From the cell containing the given text, extract its center point as [X, Y] coordinate. 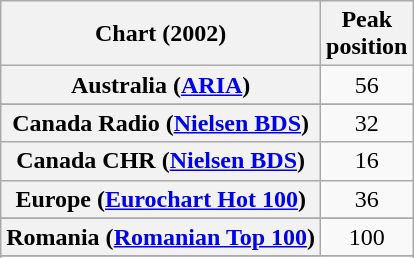
Europe (Eurochart Hot 100) [161, 199]
36 [367, 199]
56 [367, 85]
Canada CHR (Nielsen BDS) [161, 161]
Peakposition [367, 34]
16 [367, 161]
Romania (Romanian Top 100) [161, 237]
Chart (2002) [161, 34]
Australia (ARIA) [161, 85]
32 [367, 123]
100 [367, 237]
Canada Radio (Nielsen BDS) [161, 123]
